Locate the cell with the specified text and output its (X, Y) center coordinate. 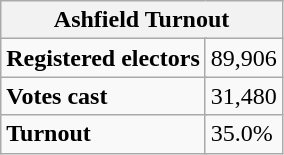
31,480 (244, 96)
Votes cast (104, 96)
89,906 (244, 58)
Turnout (104, 134)
Ashfield Turnout (142, 20)
Registered electors (104, 58)
35.0% (244, 134)
